Determine the [X, Y] coordinate at the center of the cell enclosing the given text.  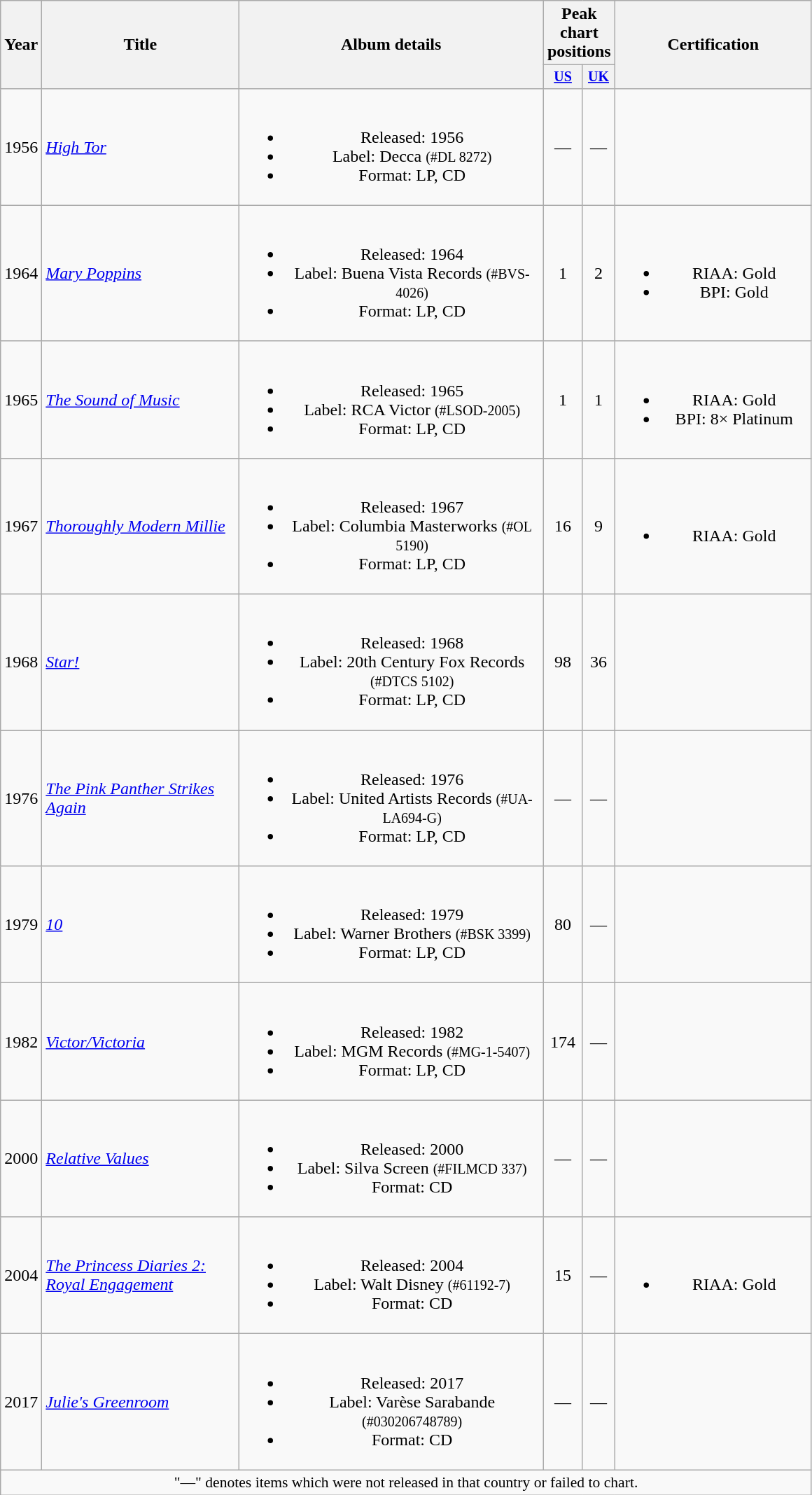
Certification [713, 45]
Released: 1976Label: United Artists Records (#UA-LA694-G)Format: LP, CD [391, 798]
UK [598, 77]
Released: 2017Label: Varèse Sarabande (#030206748789)Format: CD [391, 1402]
Peak chart positions [579, 33]
"—" denotes items which were not released in that country or failed to chart. [406, 1482]
Relative Values [140, 1158]
2 [598, 273]
Year [21, 45]
2017 [21, 1402]
1964 [21, 273]
Album details [391, 45]
High Tor [140, 147]
The Princess Diaries 2: Royal Engagement [140, 1276]
RIAA: GoldBPI: 8× Platinum [713, 399]
36 [598, 662]
1982 [21, 1042]
15 [563, 1276]
1976 [21, 798]
Released: 1968Label: 20th Century Fox Records (#DTCS 5102)Format: LP, CD [391, 662]
Released: 1982Label: MGM Records (#MG-1-5407)Format: LP, CD [391, 1042]
Title [140, 45]
Released: 1964Label: Buena Vista Records (#BVS-4026)Format: LP, CD [391, 273]
Released: 1956Label: Decca (#DL 8272)Format: LP, CD [391, 147]
80 [563, 924]
Released: 2000Label: Silva Screen (#FILMCD 337)Format: CD [391, 1158]
174 [563, 1042]
Victor/Victoria [140, 1042]
Star! [140, 662]
1967 [21, 526]
10 [140, 924]
Thoroughly Modern Millie [140, 526]
RIAA: GoldBPI: Gold [713, 273]
The Sound of Music [140, 399]
16 [563, 526]
Released: 1967Label: Columbia Masterworks (#OL 5190)Format: LP, CD [391, 526]
The Pink Panther Strikes Again [140, 798]
Released: 2004Label: Walt Disney (#61192-7)Format: CD [391, 1276]
Released: 1979Label: Warner Brothers (#BSK 3399)Format: LP, CD [391, 924]
1968 [21, 662]
98 [563, 662]
1956 [21, 147]
1965 [21, 399]
2004 [21, 1276]
Julie's Greenroom [140, 1402]
US [563, 77]
Mary Poppins [140, 273]
1979 [21, 924]
2000 [21, 1158]
9 [598, 526]
Released: 1965Label: RCA Victor (#LSOD-2005)Format: LP, CD [391, 399]
